Return (x, y) of the center of cell containing provided text 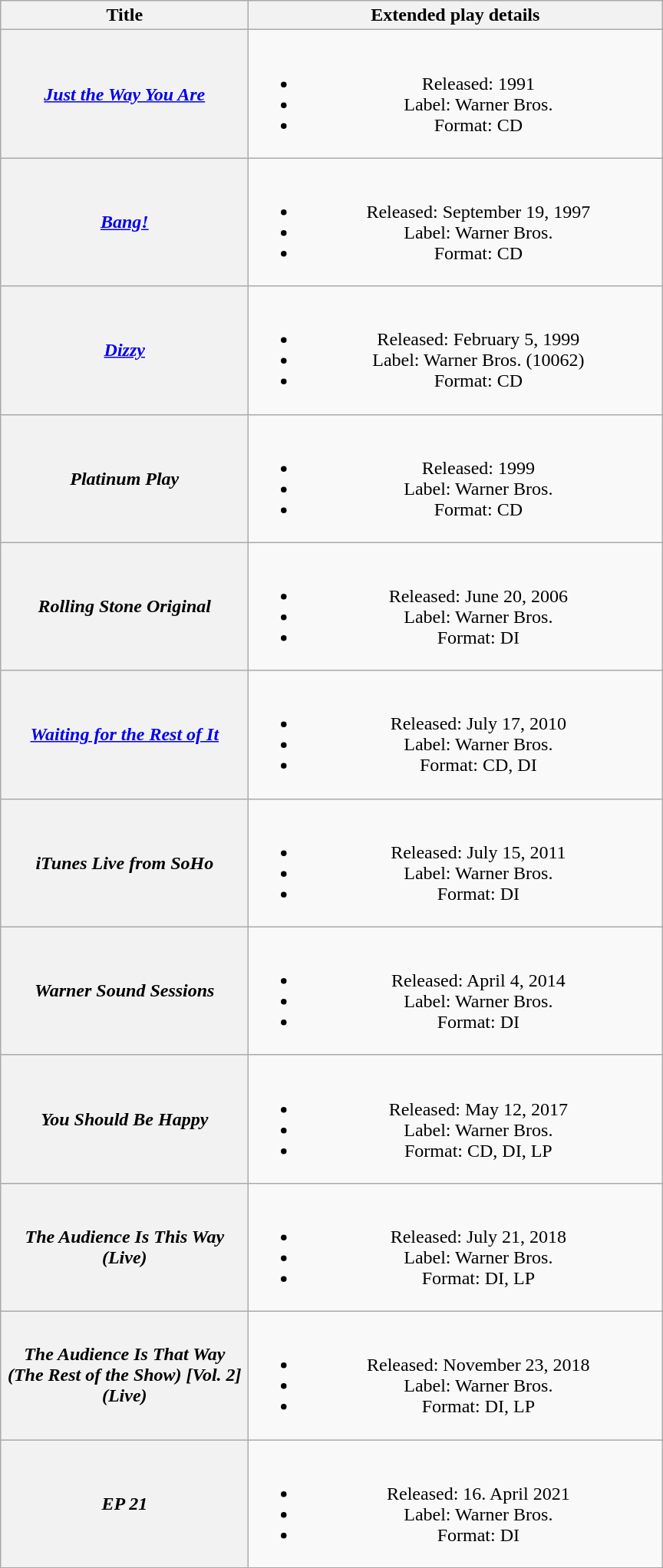
Released: February 5, 1999Label: Warner Bros. (10062)Format: CD (456, 350)
Just the Way You Are (124, 94)
Released: 1991Label: Warner Bros.Format: CD (456, 94)
Warner Sound Sessions (124, 991)
Released: May 12, 2017Label: Warner Bros.Format: CD, DI, LP (456, 1118)
The Audience Is This Way (Live) (124, 1247)
Extended play details (456, 15)
Platinum Play (124, 479)
Rolling Stone Original (124, 606)
Released: July 15, 2011Label: Warner Bros.Format: DI (456, 862)
Released: July 21, 2018Label: Warner Bros.Format: DI, LP (456, 1247)
You Should Be Happy (124, 1118)
Title (124, 15)
Bang! (124, 222)
Dizzy (124, 350)
Released: 16. April 2021Label: Warner Bros.Format: DI (456, 1504)
Waiting for the Rest of It (124, 735)
Released: November 23, 2018Label: Warner Bros.Format: DI, LP (456, 1375)
iTunes Live from SoHo (124, 862)
Released: September 19, 1997Label: Warner Bros.Format: CD (456, 222)
Released: July 17, 2010Label: Warner Bros.Format: CD, DI (456, 735)
Released: 1999Label: Warner Bros.Format: CD (456, 479)
The Audience Is That Way (The Rest of the Show) [Vol. 2] (Live) (124, 1375)
Released: April 4, 2014Label: Warner Bros.Format: DI (456, 991)
EP 21 (124, 1504)
Released: June 20, 2006Label: Warner Bros.Format: DI (456, 606)
